Return the (X, Y) coordinate for the center point of the cell that contains the specified text.  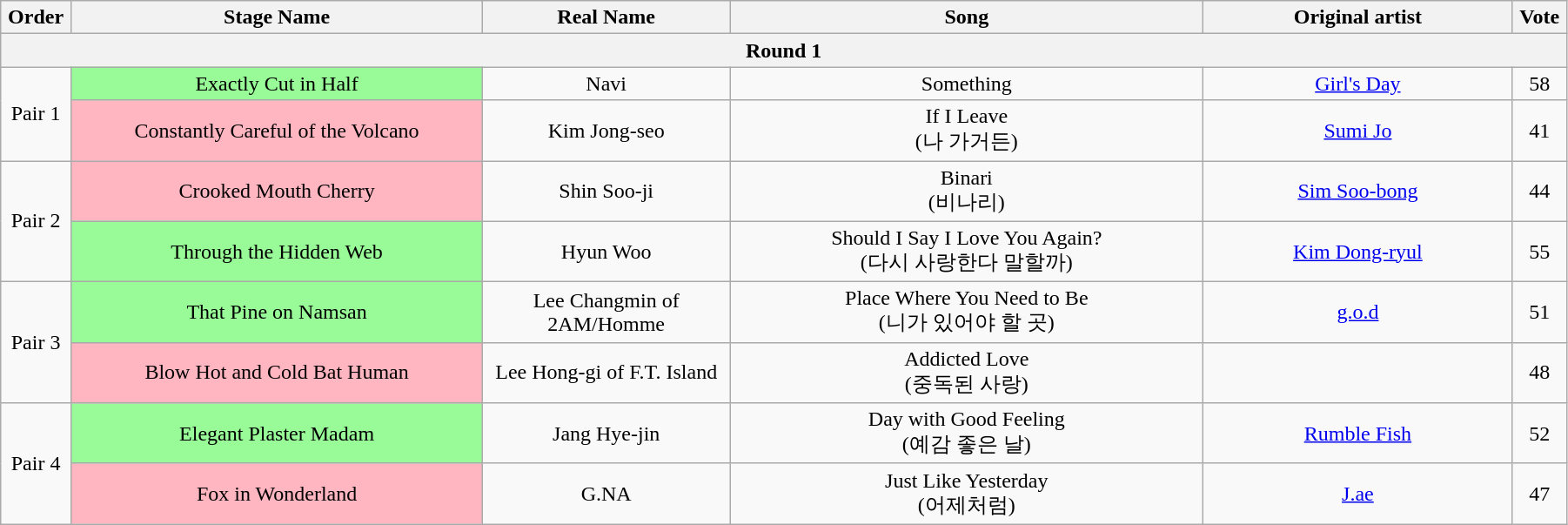
Sumi Jo (1357, 131)
Kim Dong-ryul (1357, 252)
52 (1540, 434)
Hyun Woo (606, 252)
That Pine on Namsan (277, 313)
58 (1540, 84)
Real Name (606, 17)
Jang Hye-jin (606, 434)
Place Where You Need to Be(니가 있어야 할 곳) (967, 313)
Round 1 (784, 50)
44 (1540, 191)
Day with Good Feeling(예감 좋은 날) (967, 434)
Lee Hong-gi of F.T. Island (606, 373)
J.ae (1357, 494)
Navi (606, 84)
Crooked Mouth Cherry (277, 191)
Lee Changmin of 2AM/Homme (606, 313)
Elegant Plaster Madam (277, 434)
Girl's Day (1357, 84)
Just Like Yesterday(어제처럼) (967, 494)
Should I Say I Love You Again?(다시 사랑한다 말할까) (967, 252)
Pair 1 (37, 114)
Binari(비나리) (967, 191)
G.NA (606, 494)
Song (967, 17)
If I Leave(나 가거든) (967, 131)
41 (1540, 131)
Pair 2 (37, 221)
47 (1540, 494)
Pair 3 (37, 343)
Shin Soo-ji (606, 191)
g.o.d (1357, 313)
Rumble Fish (1357, 434)
Stage Name (277, 17)
51 (1540, 313)
55 (1540, 252)
Through the Hidden Web (277, 252)
Something (967, 84)
Blow Hot and Cold Bat Human (277, 373)
Kim Jong-seo (606, 131)
Constantly Careful of the Volcano (277, 131)
Exactly Cut in Half (277, 84)
48 (1540, 373)
Sim Soo-bong (1357, 191)
Addicted Love(중독된 사랑) (967, 373)
Vote (1540, 17)
Order (37, 17)
Original artist (1357, 17)
Fox in Wonderland (277, 494)
Pair 4 (37, 463)
